Locate the cell with the specified text and output its (X, Y) center coordinate. 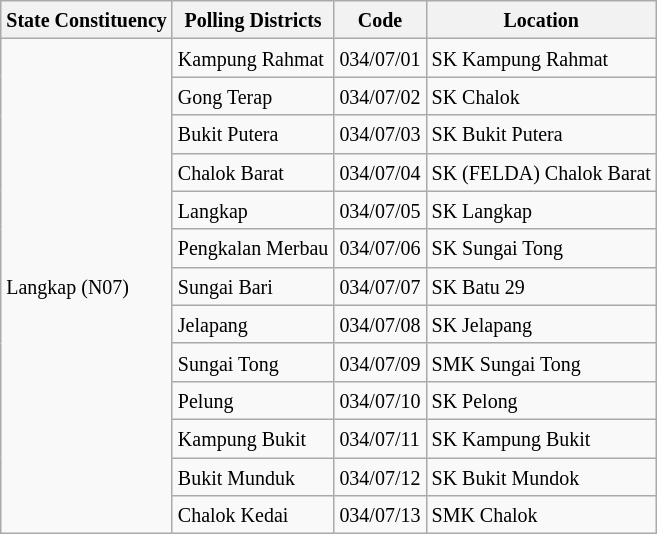
034/07/08 (380, 324)
SK Kampung Rahmat (541, 58)
Langkap (253, 210)
SK Bukit Putera (541, 134)
034/07/10 (380, 400)
Kampung Rahmat (253, 58)
034/07/03 (380, 134)
SK Langkap (541, 210)
Location (541, 20)
034/07/09 (380, 362)
SK Kampung Bukit (541, 438)
034/07/12 (380, 477)
SMK Sungai Tong (541, 362)
Sungai Tong (253, 362)
Chalok Kedai (253, 515)
SK Batu 29 (541, 286)
Bukit Putera (253, 134)
Langkap (N07) (87, 286)
Sungai Bari (253, 286)
SK Pelong (541, 400)
SK Jelapang (541, 324)
034/07/04 (380, 172)
034/07/07 (380, 286)
Code (380, 20)
SK Chalok (541, 96)
Pelung (253, 400)
034/07/06 (380, 248)
034/07/13 (380, 515)
SK Bukit Mundok (541, 477)
Pengkalan Merbau (253, 248)
Bukit Munduk (253, 477)
SMK Chalok (541, 515)
State Constituency (87, 20)
Gong Terap (253, 96)
Chalok Barat (253, 172)
034/07/05 (380, 210)
SK Sungai Tong (541, 248)
Polling Districts (253, 20)
034/07/02 (380, 96)
SK (FELDA) Chalok Barat (541, 172)
034/07/11 (380, 438)
Kampung Bukit (253, 438)
034/07/01 (380, 58)
Jelapang (253, 324)
